Return (X, Y) of the center of cell containing provided text 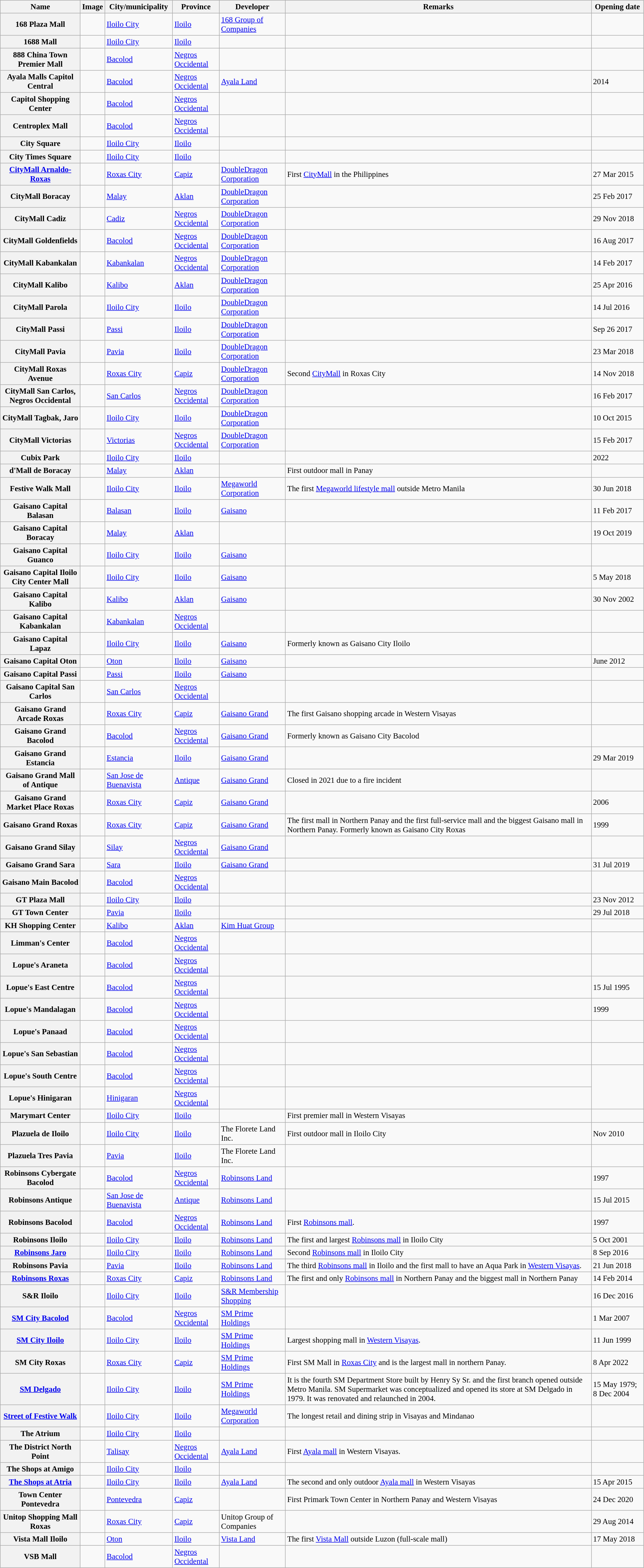
City Times Square (41, 157)
19 Oct 2019 (618, 532)
The second and only outdoor Ayala mall in Western Visayas (438, 1482)
Lopue's Hinigaran (41, 1098)
June 2012 (618, 661)
Gaisano Capital Kabankalan (41, 622)
CityMall Kabankalan (41, 263)
d'Mall de Boracay (41, 471)
11 Jun 1999 (618, 1340)
10 Oct 2015 (618, 418)
Formerly known as Gaisano City Bacolod (438, 736)
11 Feb 2017 (618, 510)
Robinsons Cybergate Bacolod (41, 1177)
S&R Membership Shopping (252, 1296)
Capitol Shopping Center (41, 104)
Closed in 2021 due to a fire incident (438, 780)
8 Sep 2016 (618, 1253)
Lopue's San Sebastian (41, 1054)
The Shops at Atria (41, 1482)
15 May 1979; 8 Dec 2004 (618, 1389)
23 Mar 2018 (618, 352)
Gaisano Capital Boracay (41, 532)
First CityMall in the Philippines (438, 174)
14 Nov 2018 (618, 374)
First premier mall in Western Visayas (438, 1116)
Cadiz (139, 218)
31 Jul 2019 (618, 865)
CityMall Pavia (41, 352)
Province (196, 7)
5 May 2018 (618, 577)
Gaisano Grand Silay (41, 847)
Sara (139, 865)
16 Feb 2017 (618, 396)
Vista Mall Iloilo (41, 1539)
CityMall Roxas Avenue (41, 374)
Gaisano Capital Oton (41, 661)
The District North Point (41, 1452)
Gaisano Grand Roxas (41, 825)
Second Robinsons mall in Iloilo City (438, 1253)
Robinsons Bacolod (41, 1222)
1688 Mall (41, 42)
14 Jul 2016 (618, 307)
2006 (618, 802)
23 Nov 2012 (618, 900)
SM City Iloilo (41, 1340)
Marymart Center (41, 1116)
Ayala Malls Capitol Central (41, 82)
Lopue's East Centre (41, 987)
16 Aug 2017 (618, 240)
8 Apr 2022 (618, 1362)
Name (41, 7)
5 Oct 2001 (618, 1240)
Gaisano Grand Estancia (41, 758)
Plazuela Tres Pavia (41, 1155)
CityMall Parola (41, 307)
City/municipality (139, 7)
GT Plaza Mall (41, 900)
168 Plaza Mall (41, 25)
24 Dec 2020 (618, 1499)
Victorias (139, 440)
Estancia (139, 758)
First Ayala mall in Western Visayas. (438, 1452)
29 Mar 2019 (618, 758)
Robinsons Iloilo (41, 1240)
Gaisano Capital San Carlos (41, 692)
The first Gaisano shopping arcade in Western Visayas (438, 714)
Nov 2010 (618, 1133)
Opening date (618, 7)
First outdoor mall in Panay (438, 471)
CityMall Passi (41, 329)
CityMall Boracay (41, 196)
The Shops at Amigo (41, 1469)
The Atrium (41, 1434)
Gaisano Grand Sara (41, 865)
Lopue's South Centre (41, 1076)
SM City Roxas (41, 1362)
Gaisano Main Bacolod (41, 882)
Gaisano Grand Bacolod (41, 736)
30 Jun 2018 (618, 488)
25 Feb 2017 (618, 196)
2014 (618, 82)
City Square (41, 144)
First outdoor mall in Iloilo City (438, 1133)
Cubix Park (41, 458)
Gaisano Capital Balasan (41, 510)
Image (93, 7)
Street of Festive Walk (41, 1416)
CityMall Goldenfields (41, 240)
Gaisano Grand Mall of Antique (41, 780)
25 Apr 2016 (618, 285)
Gaisano Capital Passi (41, 674)
KH Shopping Center (41, 925)
Gaisano Capital Iloilo City Center Mall (41, 577)
Vista Land (252, 1539)
17 May 2018 (618, 1539)
Hinigaran (139, 1098)
Kim Huat Group (252, 925)
Lopue's Panaad (41, 1032)
S&R Iloilo (41, 1296)
Formerly known as Gaisano City Iloilo (438, 644)
Robinsons Antique (41, 1200)
Developer (252, 7)
29 Aug 2014 (618, 1522)
CityMall Arnaldo-Roxas (41, 174)
1 Mar 2007 (618, 1318)
SM City Bacolod (41, 1318)
First SM Mall in Roxas City and is the largest mall in northern Panay. (438, 1362)
15 Feb 2017 (618, 440)
888 China Town Premier Mall (41, 60)
Largest shopping mall in Western Visayas. (438, 1340)
Gaisano Capital Guanco (41, 555)
The first mall in Northern Panay and the first full-service mall and the biggest Gaisano mall in Northern Panay. Formerly known as Gaisano City Roxas (438, 825)
CityMall Tagbak, Jaro (41, 418)
15 Apr 2015 (618, 1482)
SM Delgado (41, 1389)
Limman's Center (41, 943)
14 Feb 2014 (618, 1278)
29 Jul 2018 (618, 913)
30 Nov 2002 (618, 599)
Lopue's Mandalagan (41, 1010)
Robinsons Roxas (41, 1278)
First Primark Town Center in Northern Panay and Western Visayas (438, 1499)
Festive Walk Mall (41, 488)
Unitop Shopping Mall Roxas (41, 1522)
15 Jul 2015 (618, 1200)
Gaisano Grand Market Place Roxas (41, 802)
Robinsons Jaro (41, 1253)
Gaisano Capital Lapaz (41, 644)
The first Vista Mall outside Luzon (full-scale mall) (438, 1539)
15 Jul 1995 (618, 987)
14 Feb 2017 (618, 263)
Sep 26 2017 (618, 329)
Robinsons Pavia (41, 1265)
The first and largest Robinsons mall in Iloilo City (438, 1240)
Gaisano Grand Arcade Roxas (41, 714)
Second CityMall in Roxas City (438, 374)
Balasan (139, 510)
29 Nov 2018 (618, 218)
16 Dec 2016 (618, 1296)
Town Center Pontevedra (41, 1499)
CityMall Victorias (41, 440)
Plazuela de Iloilo (41, 1133)
168 Group of Companies (252, 25)
Centroplex Mall (41, 126)
Pontevedra (139, 1499)
The first Megaworld lifestyle mall outside Metro Manila (438, 488)
First Robinsons mall. (438, 1222)
CityMall Cadiz (41, 218)
The third Robinsons mall in Iloilo and the first mall to have an Aqua Park in Western Visayas. (438, 1265)
Silay (139, 847)
Unitop Group of Companies (252, 1522)
GT Town Center (41, 913)
CityMall San Carlos, Negros Occidental (41, 396)
The longest retail and dining strip in Visayas and Mindanao (438, 1416)
21 Jun 2018 (618, 1265)
27 Mar 2015 (618, 174)
Gaisano Capital Kalibo (41, 599)
Remarks (438, 7)
CityMall Kalibo (41, 285)
Lopue's Araneta (41, 965)
The first and only Robinsons mall in Northern Panay and the biggest mall in Northern Panay (438, 1278)
2022 (618, 458)
VSB Mall (41, 1557)
Talisay (139, 1452)
